Scan for the cell matching the given text and deliver its (X, Y) coordinate at center. 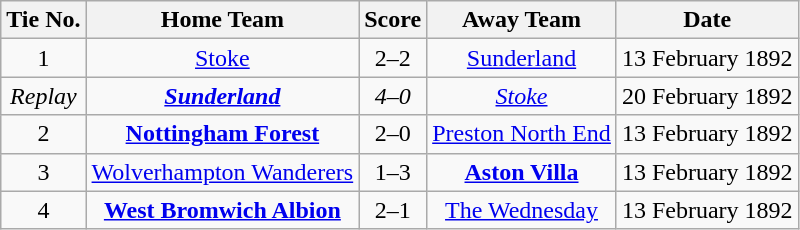
Home Team (222, 20)
2–1 (393, 210)
3 (44, 172)
Wolverhampton Wanderers (222, 172)
2 (44, 134)
Score (393, 20)
4 (44, 210)
Date (707, 20)
Tie No. (44, 20)
2–0 (393, 134)
1–3 (393, 172)
Preston North End (522, 134)
2–2 (393, 58)
West Bromwich Albion (222, 210)
20 February 1892 (707, 96)
1 (44, 58)
Replay (44, 96)
Nottingham Forest (222, 134)
The Wednesday (522, 210)
Away Team (522, 20)
Aston Villa (522, 172)
4–0 (393, 96)
